Detect which cell encompasses the target text, then output its (x, y) center coordinate. 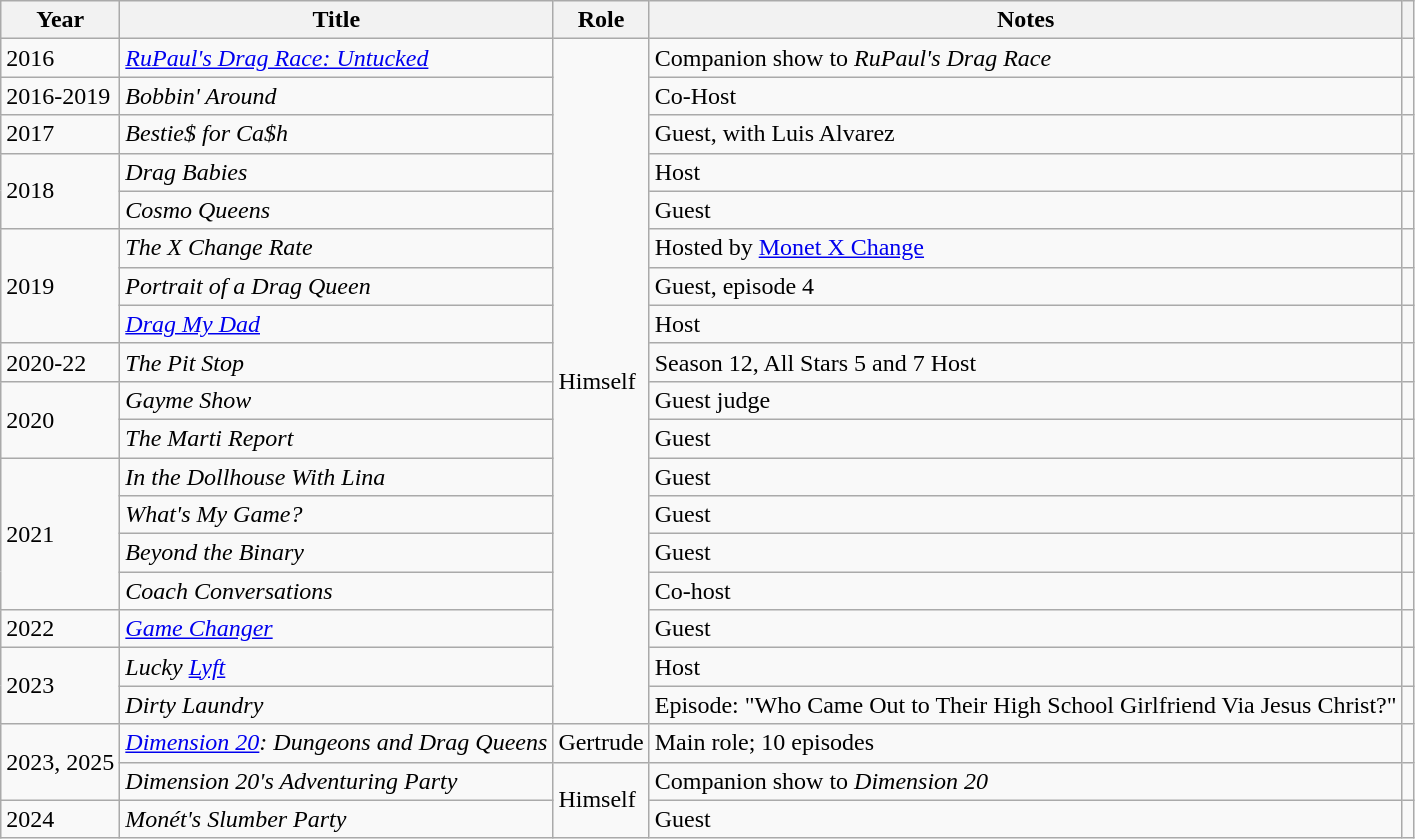
Bobbin' Around (336, 96)
The Marti Report (336, 438)
Year (60, 20)
Hosted by Monet X Change (1026, 248)
Dirty Laundry (336, 705)
2023, 2025 (60, 762)
Monét's Slumber Party (336, 819)
Co-host (1026, 591)
Gayme Show (336, 400)
In the Dollhouse With Lina (336, 477)
Drag My Dad (336, 324)
2020 (60, 419)
What's My Game? (336, 515)
Coach Conversations (336, 591)
Dimension 20's Adventuring Party (336, 781)
2016-2019 (60, 96)
2021 (60, 534)
Guest judge (1026, 400)
2024 (60, 819)
Bestie$ for Ca$h (336, 134)
RuPaul's Drag Race: Untucked (336, 58)
Guest, episode 4 (1026, 286)
Companion show to Dimension 20 (1026, 781)
2019 (60, 286)
2020-22 (60, 362)
Drag Babies (336, 172)
Title (336, 20)
Companion show to RuPaul's Drag Race (1026, 58)
The Pit Stop (336, 362)
Cosmo Queens (336, 210)
Episode: "Who Came Out to Their High School Girlfriend Via Jesus Christ?" (1026, 705)
Portrait of a Drag Queen (336, 286)
Notes (1026, 20)
Season 12, All Stars 5 and 7 Host (1026, 362)
2016 (60, 58)
Dimension 20: Dungeons and Drag Queens (336, 743)
Lucky Lyft (336, 667)
Main role; 10 episodes (1026, 743)
Gertrude (601, 743)
2023 (60, 686)
2018 (60, 191)
Co-Host (1026, 96)
Guest, with Luis Alvarez (1026, 134)
Role (601, 20)
2022 (60, 629)
2017 (60, 134)
Beyond the Binary (336, 553)
The X Change Rate (336, 248)
Game Changer (336, 629)
